Identify which cell holds the provided text, then report its [x, y] central coordinate. 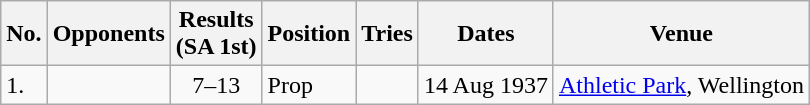
14 Aug 1937 [486, 85]
Dates [486, 34]
No. [24, 34]
Tries [388, 34]
1. [24, 85]
Opponents [108, 34]
Prop [309, 85]
Results(SA 1st) [216, 34]
Venue [681, 34]
Position [309, 34]
7–13 [216, 85]
Athletic Park, Wellington [681, 85]
